From the cell containing the given text, extract its center point as (x, y) coordinate. 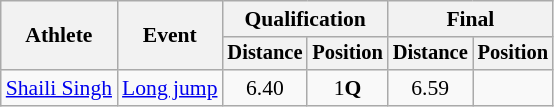
6.40 (266, 88)
1Q (347, 88)
Long jump (170, 88)
Event (170, 36)
Athlete (59, 36)
6.59 (430, 88)
Qualification (306, 19)
Final (470, 19)
Shaili Singh (59, 88)
